Find where the given text appears and provide that cell's center as (x, y) coordinate. 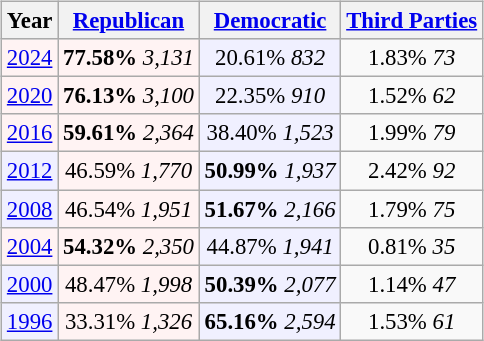
Third Parties (412, 21)
1.83% 73 (412, 58)
20.61% 832 (270, 58)
77.58% 3,131 (129, 58)
22.35% 910 (270, 96)
Democratic (270, 21)
59.61% 2,364 (129, 133)
1996 (30, 321)
46.54% 1,951 (129, 209)
51.67% 2,166 (270, 209)
Republican (129, 21)
1.14% 47 (412, 284)
Year (30, 21)
76.13% 3,100 (129, 96)
46.59% 1,770 (129, 171)
44.87% 1,941 (270, 246)
48.47% 1,998 (129, 284)
50.99% 1,937 (270, 171)
0.81% 35 (412, 246)
2024 (30, 58)
2004 (30, 246)
2008 (30, 209)
1.52% 62 (412, 96)
38.40% 1,523 (270, 133)
1.53% 61 (412, 321)
65.16% 2,594 (270, 321)
2000 (30, 284)
54.32% 2,350 (129, 246)
2016 (30, 133)
2012 (30, 171)
33.31% 1,326 (129, 321)
1.79% 75 (412, 209)
2020 (30, 96)
50.39% 2,077 (270, 284)
2.42% 92 (412, 171)
1.99% 79 (412, 133)
